Return (x, y) of the center of cell containing provided text 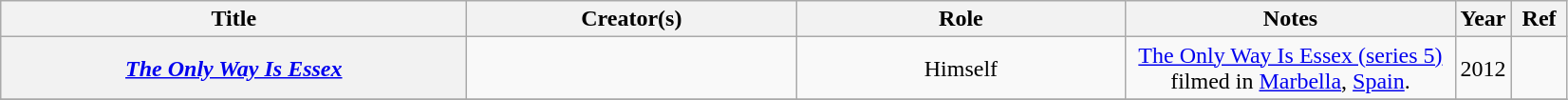
Ref (1540, 19)
2012 (1483, 69)
Title (233, 19)
Himself (961, 69)
Year (1483, 19)
Creator(s) (632, 19)
The Only Way Is Essex (series 5) filmed in Marbella, Spain. (1291, 69)
Notes (1291, 19)
Role (961, 19)
The Only Way Is Essex (233, 69)
